Detect which cell encompasses the target text, then output its [x, y] center coordinate. 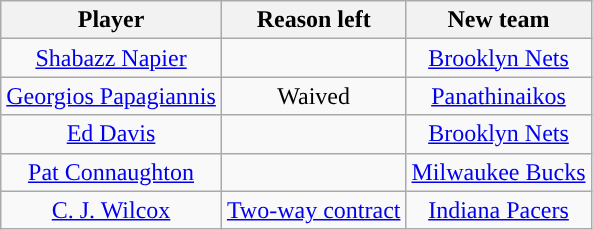
Indiana Pacers [498, 210]
C. J. Wilcox [112, 210]
Shabazz Napier [112, 58]
Milwaukee Bucks [498, 172]
Player [112, 20]
Panathinaikos [498, 96]
Reason left [314, 20]
Waived [314, 96]
Ed Davis [112, 134]
Two-way contract [314, 210]
Georgios Papagiannis [112, 96]
New team [498, 20]
Pat Connaughton [112, 172]
